Find where the given text appears and provide that cell's center as [x, y] coordinate. 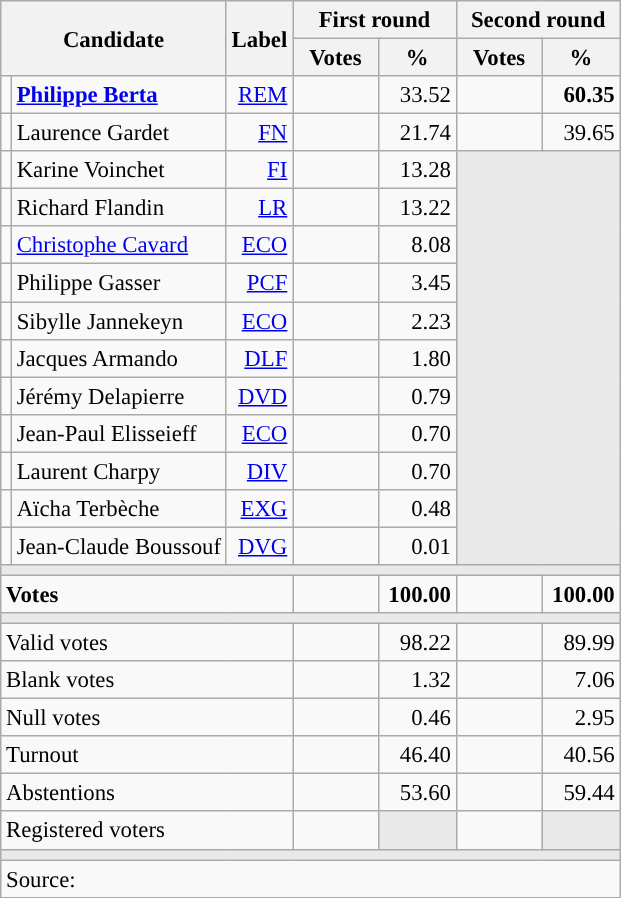
Philippe Gasser [118, 283]
21.74 [417, 133]
Blank votes [147, 680]
Second round [538, 20]
8.08 [417, 245]
LR [259, 208]
Registered voters [147, 831]
3.45 [417, 283]
FI [259, 170]
Jacques Armando [118, 358]
DVD [259, 396]
39.65 [581, 133]
EXG [259, 509]
FN [259, 133]
Valid votes [147, 643]
1.32 [417, 680]
DIV [259, 471]
DLF [259, 358]
Source: [310, 879]
60.35 [581, 95]
Aïcha Terbèche [118, 509]
Label [259, 38]
REM [259, 95]
First round [375, 20]
DVG [259, 546]
7.06 [581, 680]
Abstentions [147, 793]
Karine Voinchet [118, 170]
Turnout [147, 755]
Null votes [147, 718]
Jean-Paul Elisseieff [118, 433]
2.95 [581, 718]
59.44 [581, 793]
33.52 [417, 95]
2.23 [417, 321]
Jean-Claude Boussouf [118, 546]
PCF [259, 283]
Laurence Gardet [118, 133]
98.22 [417, 643]
13.28 [417, 170]
1.80 [417, 358]
53.60 [417, 793]
0.01 [417, 546]
0.48 [417, 509]
Christophe Cavard [118, 245]
Philippe Berta [118, 95]
40.56 [581, 755]
0.46 [417, 718]
89.99 [581, 643]
Laurent Charpy [118, 471]
Jérémy Delapierre [118, 396]
Sibylle Jannekeyn [118, 321]
13.22 [417, 208]
Candidate [114, 38]
Richard Flandin [118, 208]
0.79 [417, 396]
46.40 [417, 755]
